Return the [x, y] coordinate for the center point of the cell that contains the specified text.  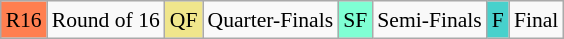
F [498, 20]
Quarter-Finals [271, 20]
SF [355, 20]
Semi-Finals [429, 20]
Final [536, 20]
QF [184, 20]
R16 [24, 20]
Round of 16 [106, 20]
